Pinpoint the cell where the given text exists, returning its [x, y] midpoint coordinate. 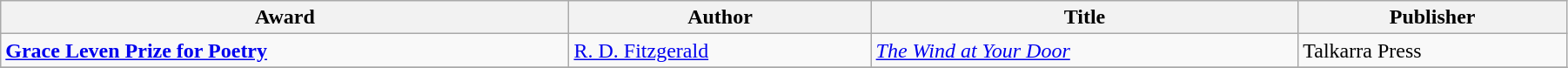
R. D. Fitzgerald [720, 51]
Title [1084, 17]
Talkarra Press [1432, 51]
The Wind at Your Door [1084, 51]
Author [720, 17]
Publisher [1432, 17]
Grace Leven Prize for Poetry [285, 51]
Award [285, 17]
